Determine the (X, Y) coordinate at the center of the cell enclosing the given text.  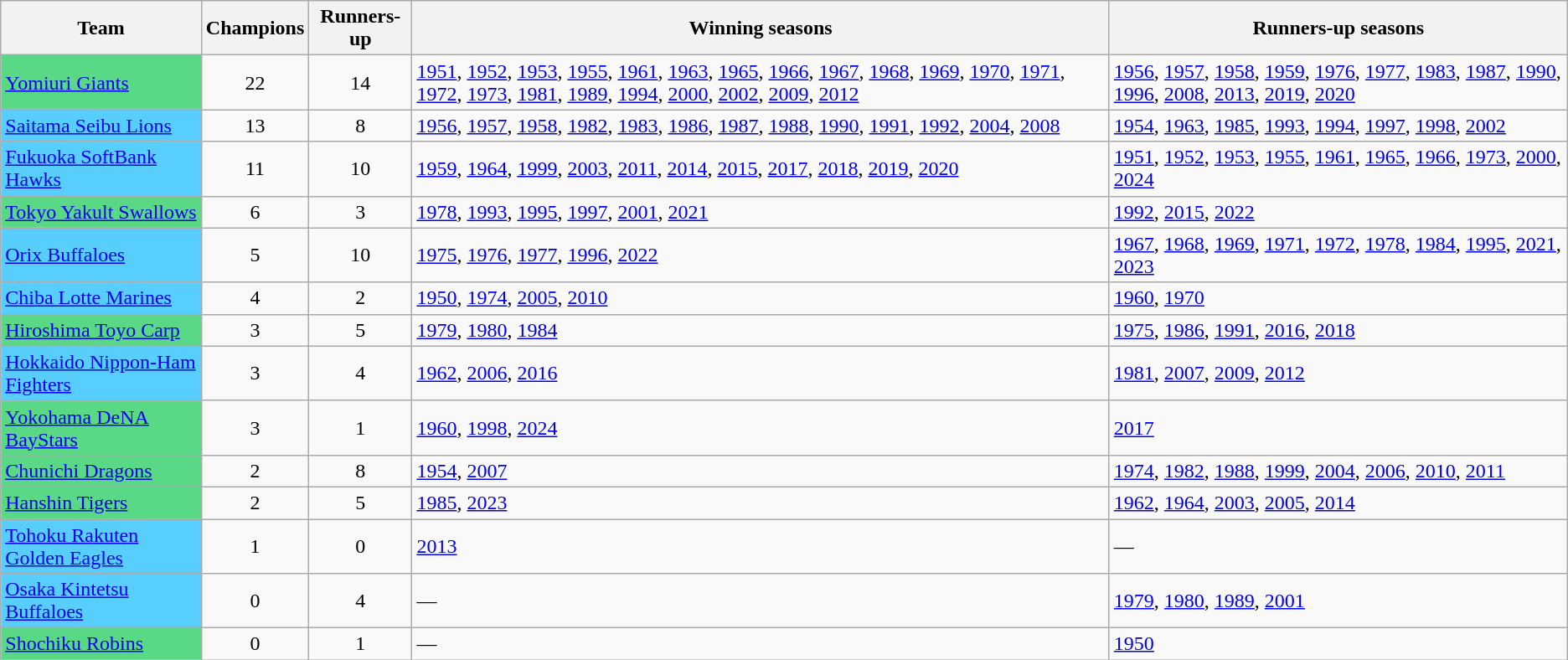
1967, 1968, 1969, 1971, 1972, 1978, 1984, 1995, 2021, 2023 (1338, 255)
1950, 1974, 2005, 2010 (761, 298)
1960, 1970 (1338, 298)
14 (360, 82)
Winning seasons (761, 28)
6 (255, 212)
1975, 1986, 1991, 2016, 2018 (1338, 330)
1985, 2023 (761, 503)
1974, 1982, 1988, 1999, 2004, 2006, 2010, 2011 (1338, 471)
Champions (255, 28)
1959, 1964, 1999, 2003, 2011, 2014, 2015, 2017, 2018, 2019, 2020 (761, 169)
Tohoku Rakuten Golden Eagles (101, 546)
Hanshin Tigers (101, 503)
Yokohama DeNA BayStars (101, 427)
1950 (1338, 644)
1960, 1998, 2024 (761, 427)
1978, 1993, 1995, 1997, 2001, 2021 (761, 212)
Runners-up seasons (1338, 28)
Yomiuri Giants (101, 82)
Team (101, 28)
Fukuoka SoftBank Hawks (101, 169)
Chiba Lotte Marines (101, 298)
1962, 1964, 2003, 2005, 2014 (1338, 503)
1992, 2015, 2022 (1338, 212)
Tokyo Yakult Swallows (101, 212)
Orix Buffaloes (101, 255)
Runners-up (360, 28)
1979, 1980, 1984 (761, 330)
1956, 1957, 1958, 1959, 1976, 1977, 1983, 1987, 1990, 1996, 2008, 2013, 2019, 2020 (1338, 82)
Shochiku Robins (101, 644)
Hiroshima Toyo Carp (101, 330)
1981, 2007, 2009, 2012 (1338, 374)
Chunichi Dragons (101, 471)
1954, 2007 (761, 471)
1956, 1957, 1958, 1982, 1983, 1986, 1987, 1988, 1990, 1991, 1992, 2004, 2008 (761, 126)
13 (255, 126)
1951, 1952, 1953, 1955, 1961, 1965, 1966, 1973, 2000, 2024 (1338, 169)
Saitama Seibu Lions (101, 126)
1979, 1980, 1989, 2001 (1338, 601)
2017 (1338, 427)
11 (255, 169)
1975, 1976, 1977, 1996, 2022 (761, 255)
1962, 2006, 2016 (761, 374)
Hokkaido Nippon-Ham Fighters (101, 374)
2013 (761, 546)
22 (255, 82)
1954, 1963, 1985, 1993, 1994, 1997, 1998, 2002 (1338, 126)
1951, 1952, 1953, 1955, 1961, 1963, 1965, 1966, 1967, 1968, 1969, 1970, 1971, 1972, 1973, 1981, 1989, 1994, 2000, 2002, 2009, 2012 (761, 82)
Osaka Kintetsu Buffaloes (101, 601)
